Return [x, y] of the center of cell containing provided text 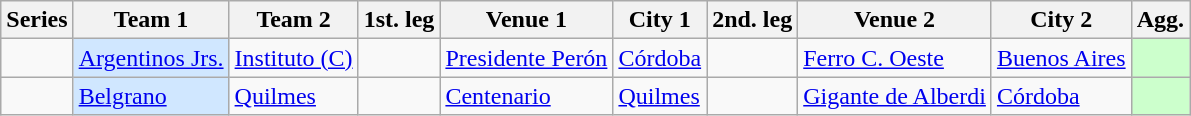
Buenos Aires [1061, 58]
Agg. [1160, 20]
Gigante de Alberdi [895, 96]
2nd. leg [752, 20]
Ferro C. Oeste [895, 58]
Instituto (C) [294, 58]
City 1 [660, 20]
City 2 [1061, 20]
Presidente Perón [526, 58]
Team 2 [294, 20]
1st. leg [399, 20]
Centenario [526, 96]
Series [37, 20]
Venue 2 [895, 20]
Venue 1 [526, 20]
Team 1 [151, 20]
Belgrano [151, 96]
Argentinos Jrs. [151, 58]
